Provide the (x, y) coordinate of the cell's center where the given text is located.  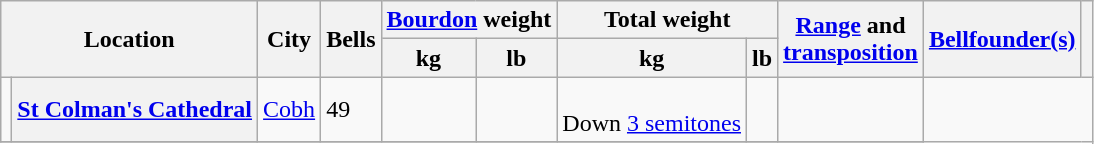
49 (351, 110)
Location (130, 39)
Bells (351, 39)
Cobh (290, 110)
Bellfounder(s) (1002, 39)
Total weight (668, 20)
Range andtransposition (851, 39)
Down 3 semitones (652, 110)
Bourdon weight (469, 20)
City (290, 39)
St Colman's Cathedral (135, 110)
